Provide the [X, Y] coordinate of the cell's center where the given text is located.  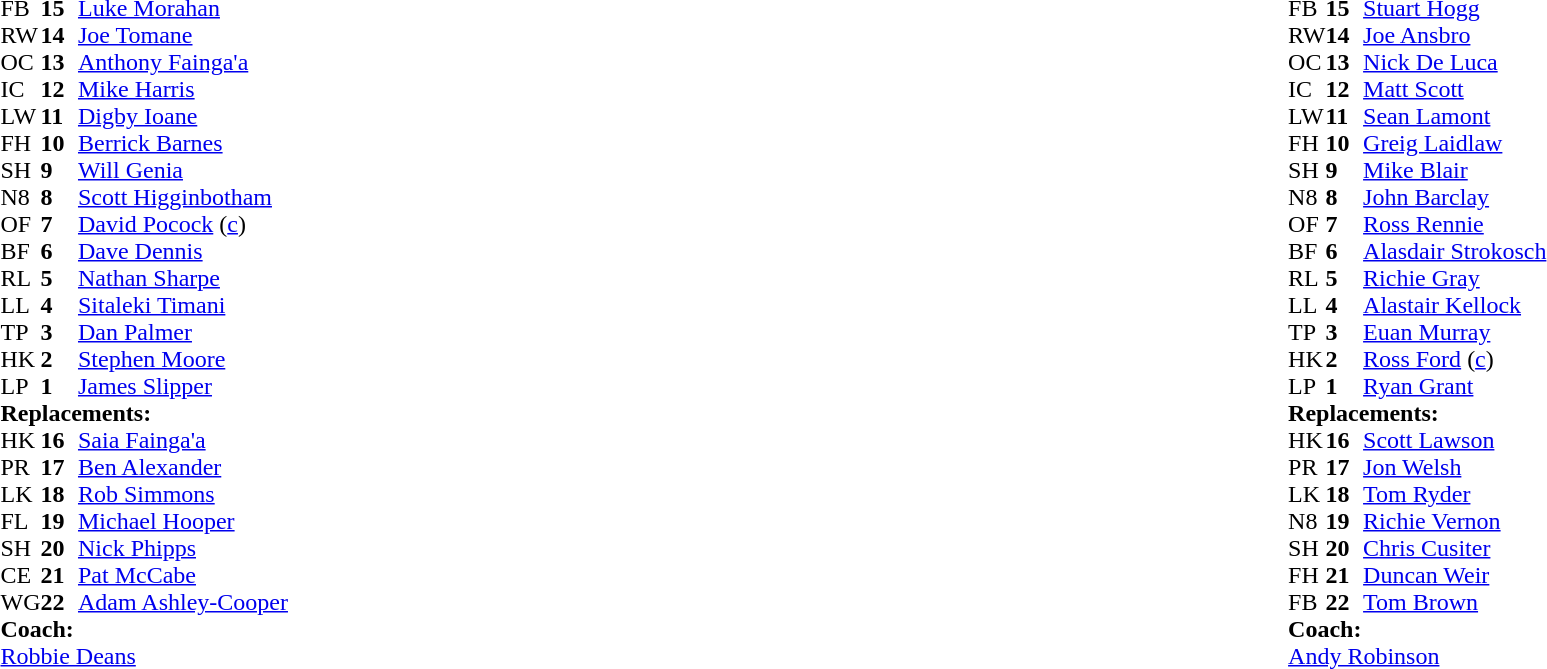
WG [20, 602]
Dave Dennis [183, 252]
CE [20, 576]
Pat McCabe [183, 576]
Digby Ioane [183, 116]
Matt Scott [1454, 90]
Dan Palmer [183, 332]
Will Genia [183, 170]
Greig Laidlaw [1454, 144]
Robbie Deans [144, 656]
Joe Tomane [183, 36]
Scott Higginbotham [183, 198]
Chris Cusiter [1454, 548]
Sean Lamont [1454, 116]
Alasdair Strokosch [1454, 252]
Michael Hooper [183, 522]
John Barclay [1454, 198]
Nick Phipps [183, 548]
FL [20, 522]
FB [1307, 602]
David Pocock (c) [183, 224]
Andy Robinson [1417, 656]
Saia Fainga'a [183, 440]
Ross Rennie [1454, 224]
Richie Vernon [1454, 522]
Scott Lawson [1454, 440]
Rob Simmons [183, 494]
Tom Brown [1454, 602]
Richie Gray [1454, 278]
Stephen Moore [183, 360]
Duncan Weir [1454, 576]
Nathan Sharpe [183, 278]
Berrick Barnes [183, 144]
Adam Ashley-Cooper [183, 602]
Ross Ford (c) [1454, 360]
Ben Alexander [183, 468]
Joe Ansbro [1454, 36]
Sitaleki Timani [183, 306]
Ryan Grant [1454, 386]
Euan Murray [1454, 332]
Nick De Luca [1454, 62]
James Slipper [183, 386]
Alastair Kellock [1454, 306]
Mike Blair [1454, 170]
Anthony Fainga'a [183, 62]
Jon Welsh [1454, 468]
Tom Ryder [1454, 494]
Mike Harris [183, 90]
